Pinpoint the cell where the given text exists, returning its (X, Y) midpoint coordinate. 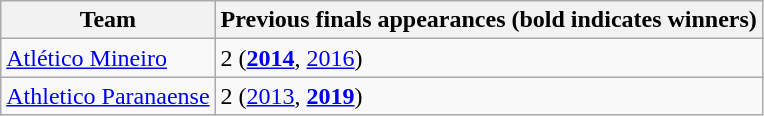
Team (108, 20)
2 (2013, 2019) (488, 96)
2 (2014, 2016) (488, 58)
Atlético Mineiro (108, 58)
Previous finals appearances (bold indicates winners) (488, 20)
Athletico Paranaense (108, 96)
